Capture the cell that displays the provided text and extract its (X, Y) central coordinate. 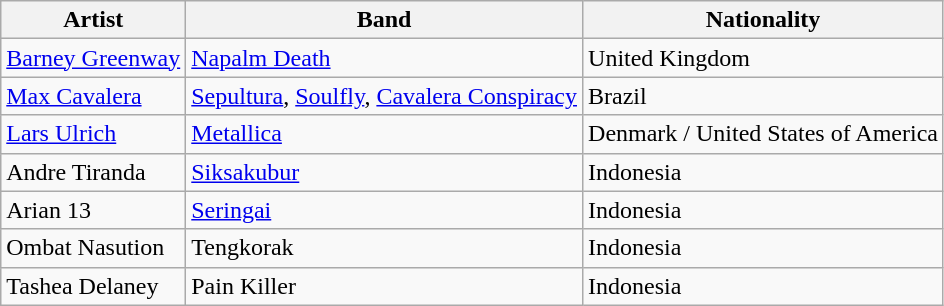
Tengkorak (384, 248)
Band (384, 20)
Sepultura, Soulfly, Cavalera Conspiracy (384, 96)
Seringai (384, 210)
Metallica (384, 134)
Ombat Nasution (94, 248)
Andre Tiranda (94, 172)
Max Cavalera (94, 96)
Tashea Delaney (94, 286)
Nationality (764, 20)
Artist (94, 20)
Barney Greenway (94, 58)
Brazil (764, 96)
Denmark / United States of America (764, 134)
Siksakubur (384, 172)
United Kingdom (764, 58)
Pain Killer (384, 286)
Arian 13 (94, 210)
Lars Ulrich (94, 134)
Napalm Death (384, 58)
